For the text-containing cell, return its midpoint in (X, Y) coordinate format. 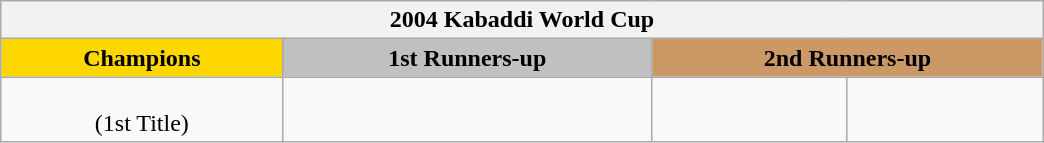
2nd Runners-up (847, 58)
(1st Title) (142, 110)
2004 Kabaddi World Cup (522, 20)
Champions (142, 58)
1st Runners-up (467, 58)
